For the text-containing cell, return its midpoint in (X, Y) coordinate format. 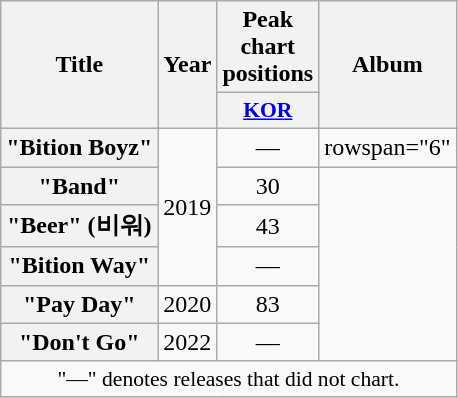
Album (388, 65)
43 (268, 226)
"Pay Day" (80, 304)
rowspan="6" (388, 147)
"Beer" (비워) (80, 226)
2020 (188, 304)
2019 (188, 206)
83 (268, 304)
KOR (268, 111)
30 (268, 185)
Peak chart positions (268, 47)
"Band" (80, 185)
"—" denotes releases that did not chart. (228, 379)
"Bition Boyz" (80, 147)
"Bition Way" (80, 266)
Title (80, 65)
"Don't Go" (80, 342)
2022 (188, 342)
Year (188, 65)
